Detect which cell encompasses the target text, then output its (X, Y) center coordinate. 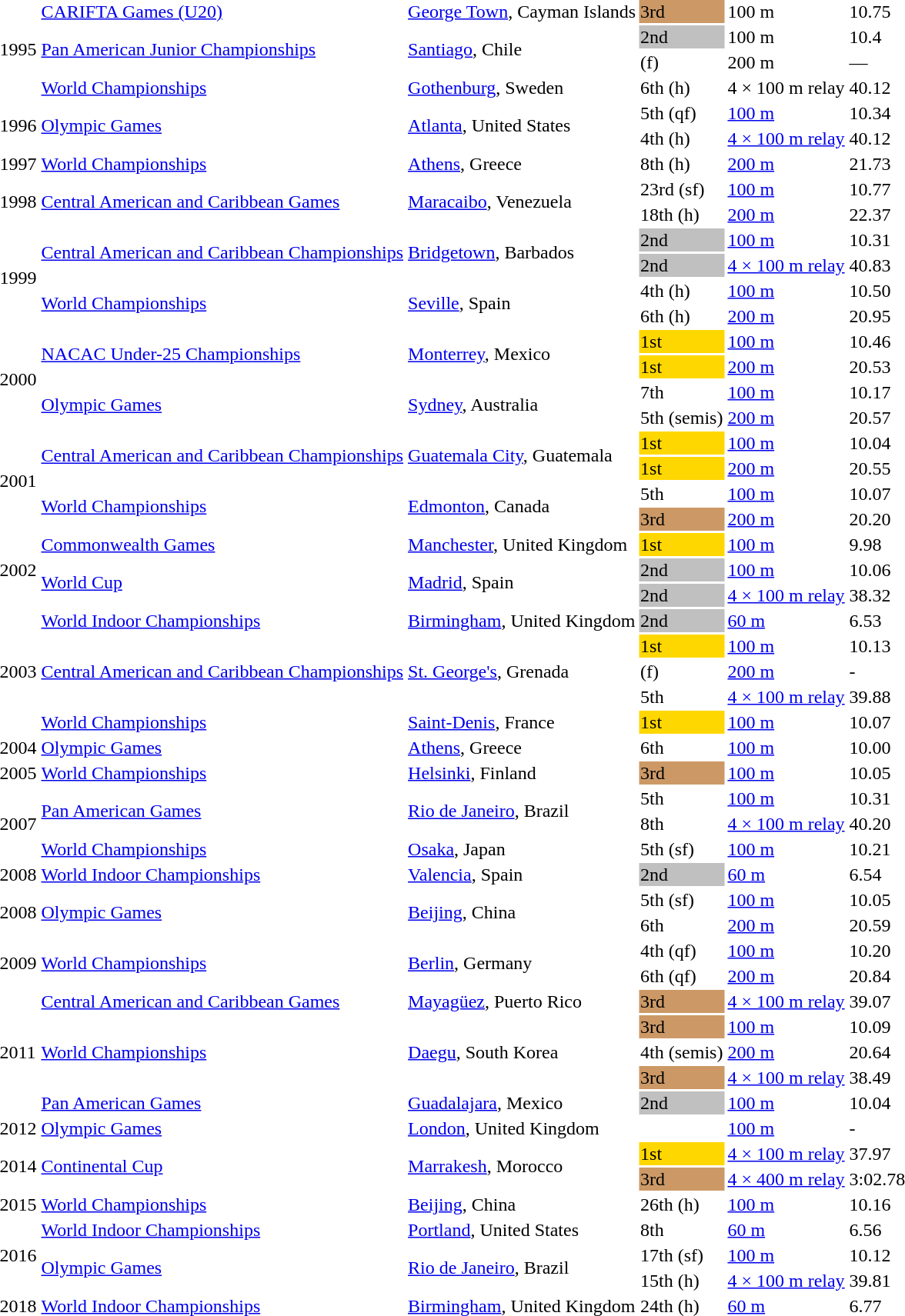
Bridgetown, Barbados (522, 252)
Berlin, Germany (522, 963)
Mayagüez, Puerto Rico (522, 1001)
Sydney, Australia (522, 405)
5th (semis) (682, 418)
Saint-Denis, France (522, 722)
4th (semis) (682, 1052)
Portland, United States (522, 1230)
Birmingham, United Kingdom (522, 621)
4 × 400 m relay (786, 1179)
18th (h) (682, 215)
Santiago, Chile (522, 49)
Maracaibo, Venezuela (522, 202)
Madrid, Spain (522, 583)
George Town, Cayman Islands (522, 12)
26th (h) (682, 1204)
Valencia, Spain (522, 875)
7th (682, 392)
Continental Cup (222, 1166)
4th (qf) (682, 951)
5th (qf) (682, 113)
World Cup (222, 583)
6th (qf) (682, 976)
Monterrey, Mexico (522, 354)
Daegu, South Korea (522, 1052)
15th (h) (682, 1281)
Seville, Spain (522, 303)
Marrakesh, Morocco (522, 1166)
St. George's, Grenada (522, 671)
Manchester, United Kingdom (522, 545)
NACAC Under-25 Championships (222, 354)
8th (h) (682, 164)
Guatemala City, Guatemala (522, 455)
Gothenburg, Sweden (522, 88)
Edmonton, Canada (522, 506)
17th (sf) (682, 1255)
Helsinki, Finland (522, 773)
Pan American Junior Championships (222, 49)
Guadalajara, Mexico (522, 1103)
London, United Kingdom (522, 1128)
Osaka, Japan (522, 849)
Atlanta, United States (522, 126)
CARIFTA Games (U20) (222, 12)
23rd (sf) (682, 189)
Commonwealth Games (222, 545)
